Identify which cell holds the provided text, then report its (X, Y) central coordinate. 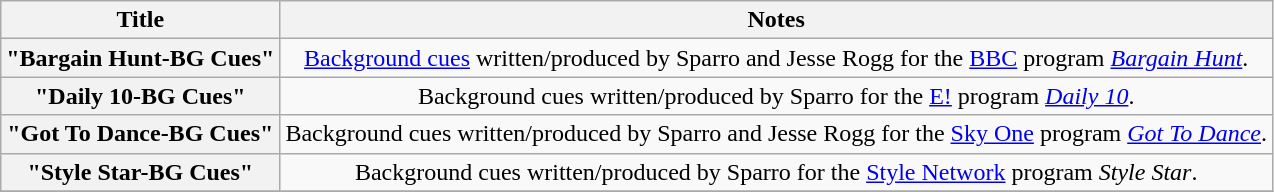
"Daily 10-BG Cues" (140, 96)
Background cues written/produced by Sparro for the E! program Daily 10. (776, 96)
"Style Star-BG Cues" (140, 172)
Notes (776, 20)
"Bargain Hunt-BG Cues" (140, 58)
Title (140, 20)
Background cues written/produced by Sparro for the Style Network program Style Star. (776, 172)
Background cues written/produced by Sparro and Jesse Rogg for the Sky One program Got To Dance. (776, 134)
"Got To Dance-BG Cues" (140, 134)
Background cues written/produced by Sparro and Jesse Rogg for the BBC program Bargain Hunt. (776, 58)
